Locate the cell with the specified text and output its (x, y) center coordinate. 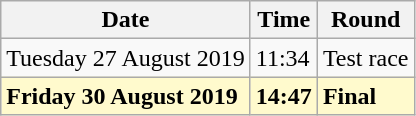
Friday 30 August 2019 (126, 96)
Test race (366, 58)
Round (366, 20)
Final (366, 96)
14:47 (284, 96)
Date (126, 20)
11:34 (284, 58)
Tuesday 27 August 2019 (126, 58)
Time (284, 20)
